Provide the [X, Y] coordinate of the cell's center where the given text is located.  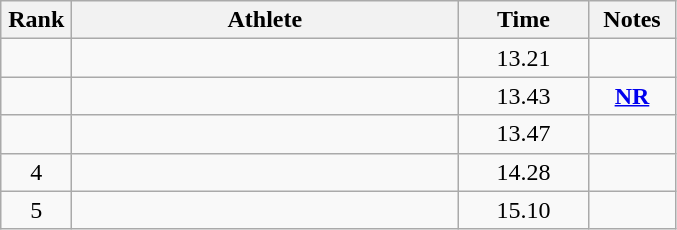
Notes [632, 20]
Time [524, 20]
NR [632, 96]
14.28 [524, 172]
Athlete [265, 20]
13.21 [524, 58]
15.10 [524, 210]
Rank [36, 20]
5 [36, 210]
13.43 [524, 96]
13.47 [524, 134]
4 [36, 172]
